For the text-containing cell, return its midpoint in (x, y) coordinate format. 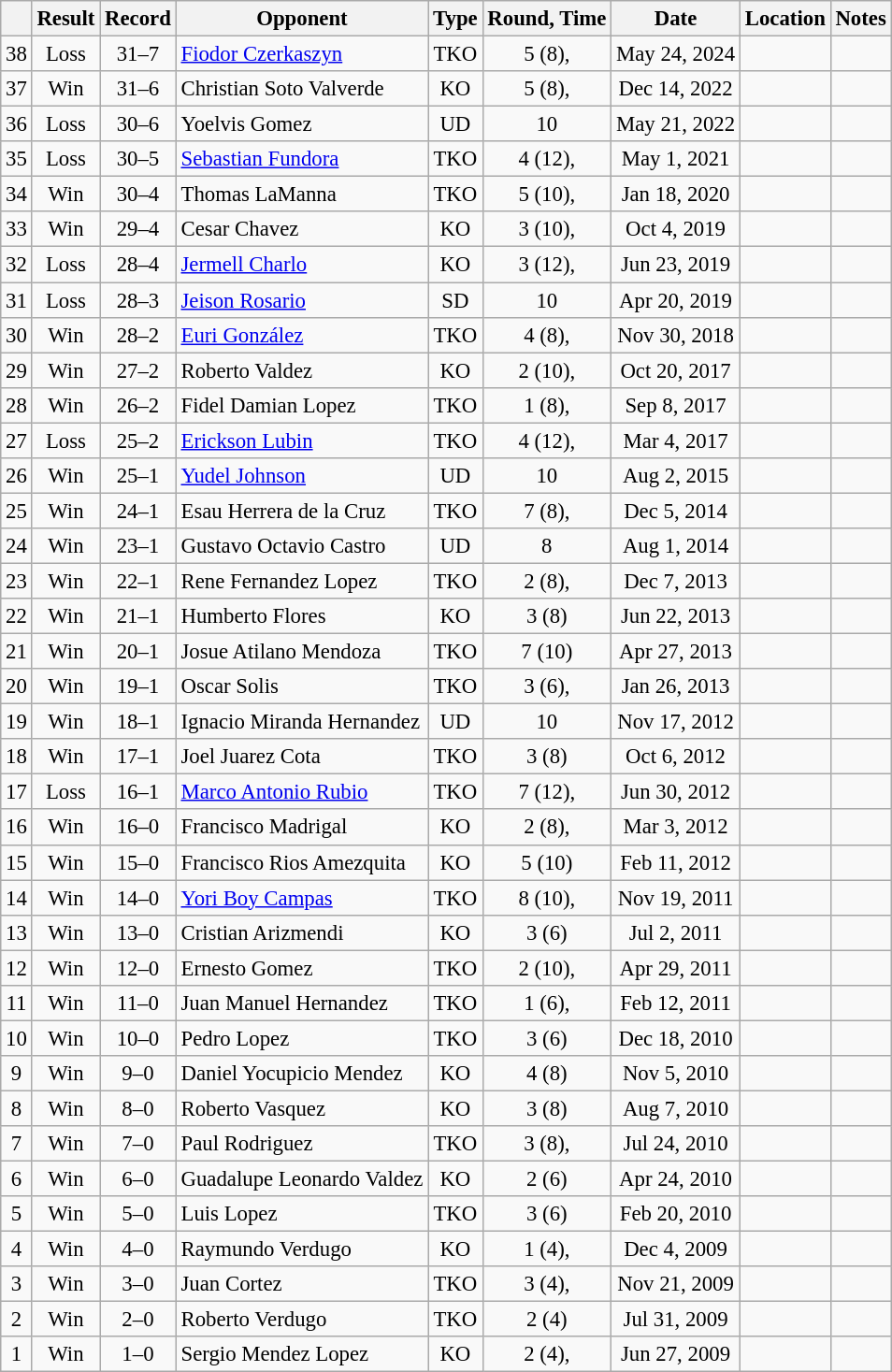
SD (455, 300)
31–6 (138, 89)
15–0 (138, 862)
3 (8), (547, 1144)
7 (10) (547, 652)
Jul 31, 2009 (676, 1320)
Yoelvis Gomez (302, 124)
11 (17, 1004)
Nov 21, 2009 (676, 1284)
12 (17, 968)
Aug 7, 2010 (676, 1108)
28–4 (138, 265)
Jan 18, 2020 (676, 195)
1 (6), (547, 1004)
Marco Antonio Rubio (302, 792)
Joel Juarez Cota (302, 757)
4 (8) (547, 1074)
Jun 22, 2013 (676, 616)
Feb 20, 2010 (676, 1214)
Jun 30, 2012 (676, 792)
Roberto Vasquez (302, 1108)
Yudel Johnson (302, 476)
10–0 (138, 1038)
31–7 (138, 54)
Dec 7, 2013 (676, 581)
Gustavo Octavio Castro (302, 546)
9–0 (138, 1074)
Esau Herrera de la Cruz (302, 511)
Apr 27, 2013 (676, 652)
Type (455, 19)
28 (17, 405)
Ernesto Gomez (302, 968)
12–0 (138, 968)
15 (17, 862)
5 (10) (547, 862)
8 (10), (547, 898)
Pedro Lopez (302, 1038)
Location (785, 19)
5 (10), (547, 195)
25–2 (138, 440)
4 (8), (547, 335)
4 (17, 1249)
Record (138, 19)
3–0 (138, 1284)
Oct 20, 2017 (676, 370)
22–1 (138, 581)
Roberto Valdez (302, 370)
37 (17, 89)
Ignacio Miranda Hernandez (302, 722)
Mar 3, 2012 (676, 828)
23–1 (138, 546)
Jeison Rosario (302, 300)
28–3 (138, 300)
2–0 (138, 1320)
Apr 29, 2011 (676, 968)
Erickson Lubin (302, 440)
3 (12), (547, 265)
Nov 17, 2012 (676, 722)
11–0 (138, 1004)
Euri González (302, 335)
Thomas LaManna (302, 195)
30–6 (138, 124)
Fidel Damian Lopez (302, 405)
Jul 24, 2010 (676, 1144)
14 (17, 898)
30–5 (138, 159)
21 (17, 652)
Humberto Flores (302, 616)
1 (4), (547, 1249)
7 (17, 1144)
16–0 (138, 828)
Dec 14, 2022 (676, 89)
21–1 (138, 616)
Guadalupe Leonardo Valdez (302, 1179)
Jan 26, 2013 (676, 686)
Feb 11, 2012 (676, 862)
16–1 (138, 792)
Cristian Arizmendi (302, 932)
Nov 5, 2010 (676, 1074)
Francisco Rios Amezquita (302, 862)
Juan Cortez (302, 1284)
32 (17, 265)
Jun 23, 2019 (676, 265)
2 (17, 1320)
26 (17, 476)
19–1 (138, 686)
6 (17, 1179)
Date (676, 19)
5 (17, 1214)
6–0 (138, 1179)
Christian Soto Valverde (302, 89)
23 (17, 581)
27 (17, 440)
8–0 (138, 1108)
17 (17, 792)
3 (6), (547, 686)
30–4 (138, 195)
19 (17, 722)
Raymundo Verdugo (302, 1249)
Daniel Yocupicio Mendez (302, 1074)
Round, Time (547, 19)
Aug 2, 2015 (676, 476)
20–1 (138, 652)
Oscar Solis (302, 686)
5–0 (138, 1214)
38 (17, 54)
24–1 (138, 511)
2 (4) (547, 1320)
33 (17, 229)
28–2 (138, 335)
Nov 19, 2011 (676, 898)
Notes (860, 19)
Juan Manuel Hernandez (302, 1004)
13–0 (138, 932)
30 (17, 335)
Dec 4, 2009 (676, 1249)
Oct 4, 2019 (676, 229)
20 (17, 686)
Paul Rodriguez (302, 1144)
29–4 (138, 229)
Feb 12, 2011 (676, 1004)
35 (17, 159)
3 (10), (547, 229)
18–1 (138, 722)
3 (17, 1284)
9 (17, 1074)
Francisco Madrigal (302, 828)
7 (8), (547, 511)
Rene Fernandez Lopez (302, 581)
2 (6) (547, 1179)
Sep 8, 2017 (676, 405)
25–1 (138, 476)
26–2 (138, 405)
Dec 5, 2014 (676, 511)
7 (12), (547, 792)
27–2 (138, 370)
Apr 20, 2019 (676, 300)
Jul 2, 2011 (676, 932)
Yori Boy Campas (302, 898)
Fiodor Czerkaszyn (302, 54)
Luis Lopez (302, 1214)
22 (17, 616)
7–0 (138, 1144)
May 24, 2024 (676, 54)
Roberto Verdugo (302, 1320)
31 (17, 300)
Sebastian Fundora (302, 159)
36 (17, 124)
3 (4), (547, 1284)
14–0 (138, 898)
Josue Atilano Mendoza (302, 652)
Cesar Chavez (302, 229)
13 (17, 932)
4–0 (138, 1249)
34 (17, 195)
25 (17, 511)
Jermell Charlo (302, 265)
Oct 6, 2012 (676, 757)
Aug 1, 2014 (676, 546)
24 (17, 546)
Mar 4, 2017 (676, 440)
Apr 24, 2010 (676, 1179)
May 1, 2021 (676, 159)
1 (8), (547, 405)
Nov 30, 2018 (676, 335)
Opponent (302, 19)
18 (17, 757)
17–1 (138, 757)
Dec 18, 2010 (676, 1038)
May 21, 2022 (676, 124)
Result (65, 19)
16 (17, 828)
29 (17, 370)
